For the text-containing cell, return its midpoint in [x, y] coordinate format. 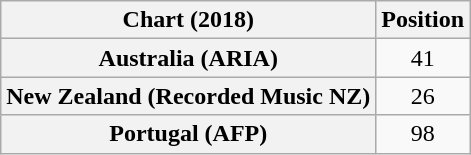
New Zealand (Recorded Music NZ) [188, 96]
Portugal (AFP) [188, 134]
98 [423, 134]
Australia (ARIA) [188, 58]
Position [423, 20]
26 [423, 96]
41 [423, 58]
Chart (2018) [188, 20]
